Scan for the cell matching the given text and deliver its [x, y] coordinate at center. 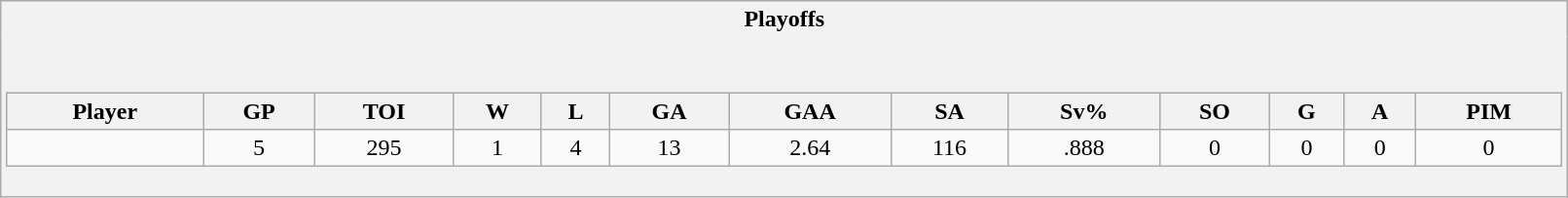
GAA [810, 111]
SO [1215, 111]
GP [259, 111]
Player [105, 111]
5 [259, 148]
L [575, 111]
A [1380, 111]
Playoffs [784, 20]
Sv% [1084, 111]
1 [496, 148]
13 [670, 148]
PIM [1489, 111]
2.64 [810, 148]
Player GP TOI W L GA GAA SA Sv% SO G A PIM 5 295 1 4 13 2.64 116 .888 0 0 0 0 [784, 117]
4 [575, 148]
116 [950, 148]
TOI [384, 111]
W [496, 111]
GA [670, 111]
.888 [1084, 148]
SA [950, 111]
G [1306, 111]
295 [384, 148]
